Search for the cell housing the specified text and yield its (x, y) center coordinate. 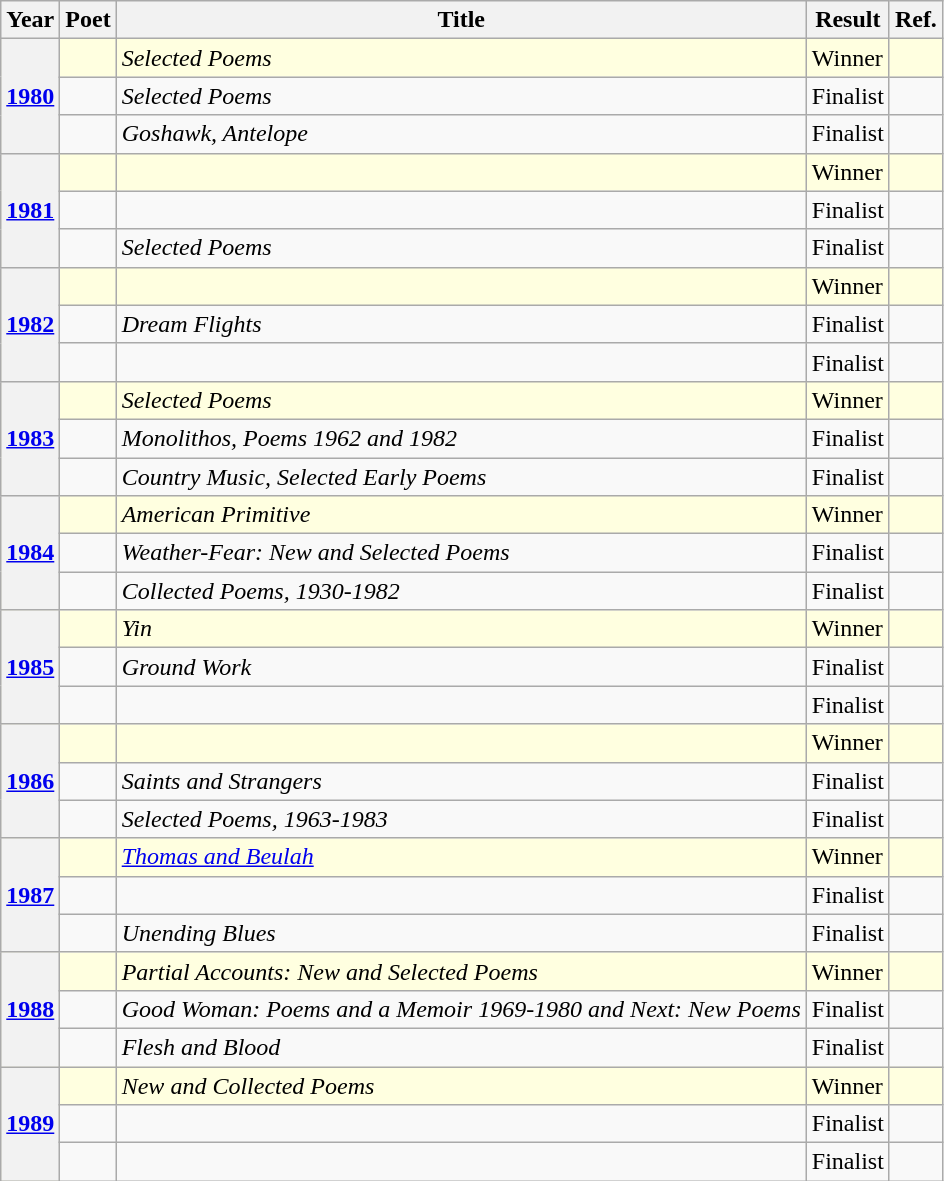
Country Music, Selected Early Poems (461, 477)
Good Woman: Poems and a Memoir 1969-1980 and Next: New Poems (461, 1009)
Ref. (916, 20)
Collected Poems, 1930-1982 (461, 591)
Partial Accounts: New and Selected Poems (461, 971)
Year (30, 20)
New and Collected Poems (461, 1085)
1980 (30, 96)
1987 (30, 895)
Thomas and Beulah (461, 857)
1984 (30, 553)
Title (461, 20)
Selected Poems, 1963-1983 (461, 819)
1985 (30, 667)
Ground Work (461, 667)
1988 (30, 1009)
1983 (30, 438)
Goshawk, Antelope (461, 134)
Weather-Fear: New and Selected Poems (461, 553)
Unending Blues (461, 933)
American Primitive (461, 515)
Flesh and Blood (461, 1047)
Dream Flights (461, 324)
Yin (461, 629)
Poet (88, 20)
1981 (30, 210)
Result (848, 20)
Monolithos, Poems 1962 and 1982 (461, 438)
1989 (30, 1123)
1986 (30, 781)
Saints and Strangers (461, 781)
1982 (30, 324)
